Scan for the cell matching the given text and deliver its (x, y) coordinate at center. 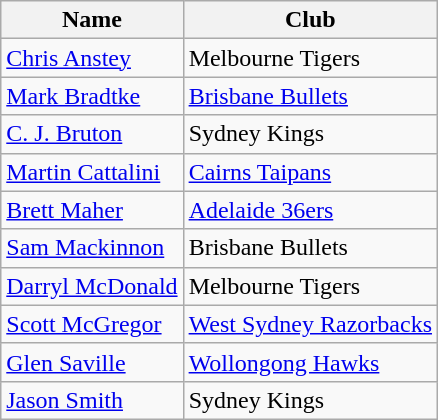
Cairns Taipans (310, 172)
C. J. Bruton (92, 134)
Scott McGregor (92, 324)
Name (92, 20)
Chris Anstey (92, 58)
Mark Bradtke (92, 96)
Sam Mackinnon (92, 248)
Martin Cattalini (92, 172)
West Sydney Razorbacks (310, 324)
Darryl McDonald (92, 286)
Adelaide 36ers (310, 210)
Jason Smith (92, 400)
Glen Saville (92, 362)
Wollongong Hawks (310, 362)
Brett Maher (92, 210)
Club (310, 20)
